Determine the [X, Y] coordinate at the center of the cell enclosing the given text.  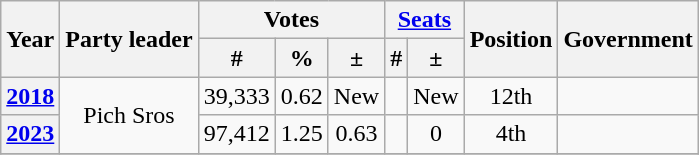
0.62 [302, 96]
Party leader [129, 39]
Government [628, 39]
4th [511, 134]
Votes [292, 20]
2023 [30, 134]
1.25 [302, 134]
39,333 [236, 96]
Position [511, 39]
97,412 [236, 134]
2018 [30, 96]
12th [511, 96]
Year [30, 39]
Pich Sros [129, 115]
Seats [424, 20]
0.63 [356, 134]
% [302, 58]
0 [436, 134]
